Return the [X, Y] coordinate for the center point of the cell that contains the specified text.  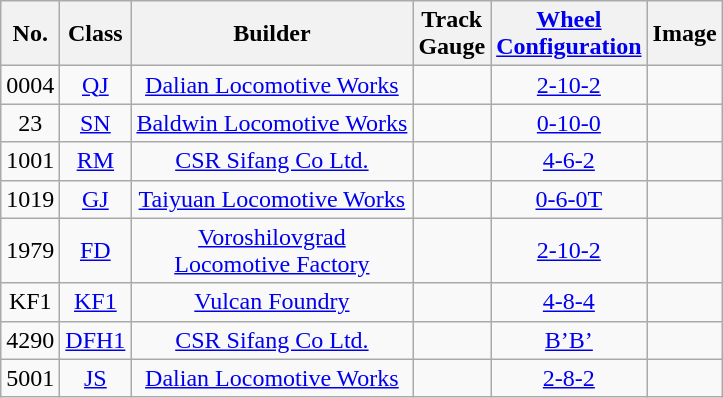
No. [30, 34]
0004 [30, 85]
1019 [30, 199]
Taiyuan Locomotive Works [272, 199]
FD [96, 250]
Vulcan Foundry [272, 302]
5001 [30, 378]
23 [30, 123]
B’B’ [569, 340]
Class [96, 34]
0-6-0T [569, 199]
2-8-2 [569, 378]
Baldwin Locomotive Works [272, 123]
Image [684, 34]
JS [96, 378]
RM [96, 161]
GJ [96, 199]
1001 [30, 161]
4-8-4 [569, 302]
4-6-2 [569, 161]
Builder [272, 34]
1979 [30, 250]
VoroshilovgradLocomotive Factory [272, 250]
DFH1 [96, 340]
0-10-0 [569, 123]
QJ [96, 85]
SN [96, 123]
WheelConfiguration [569, 34]
Track Gauge [452, 34]
4290 [30, 340]
